Determine the (x, y) coordinate at the center of the cell enclosing the given text.  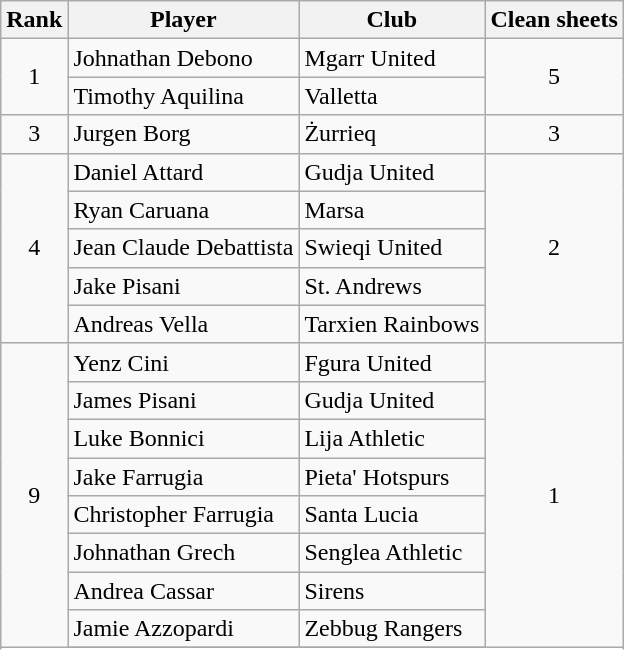
Christopher Farrugia (184, 515)
9 (34, 495)
Jake Pisani (184, 286)
Jamie Azzopardi (184, 629)
Club (392, 20)
Daniel Attard (184, 172)
Fgura United (392, 362)
Timothy Aquilina (184, 96)
Andreas Vella (184, 324)
Lija Athletic (392, 438)
Senglea Athletic (392, 553)
Żurrieq (392, 134)
Sirens (392, 591)
Player (184, 20)
Luke Bonnici (184, 438)
Tarxien Rainbows (392, 324)
Marsa (392, 210)
Jake Farrugia (184, 477)
Jean Claude Debattista (184, 248)
Jurgen Borg (184, 134)
Valletta (392, 96)
Pieta' Hotspurs (392, 477)
Andrea Cassar (184, 591)
Swieqi United (392, 248)
Ryan Caruana (184, 210)
Zebbug Rangers (392, 629)
Clean sheets (554, 20)
2 (554, 248)
Johnathan Debono (184, 58)
Johnathan Grech (184, 553)
5 (554, 77)
Rank (34, 20)
Mgarr United (392, 58)
St. Andrews (392, 286)
James Pisani (184, 400)
Santa Lucia (392, 515)
4 (34, 248)
Yenz Cini (184, 362)
